Locate the cell with the specified text and output its (X, Y) center coordinate. 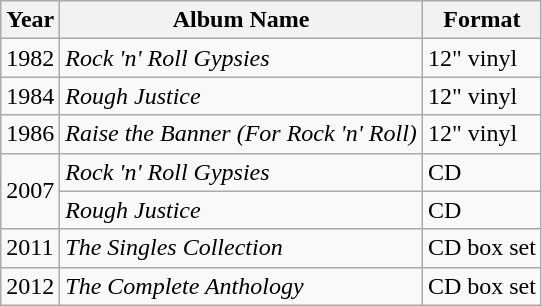
1986 (30, 134)
1982 (30, 58)
2011 (30, 248)
The Complete Anthology (242, 286)
Raise the Banner (For Rock 'n' Roll) (242, 134)
Album Name (242, 20)
Year (30, 20)
1984 (30, 96)
2007 (30, 191)
Format (482, 20)
The Singles Collection (242, 248)
2012 (30, 286)
